Extract the [x, y] coordinate from the center of the cell holding the provided text.  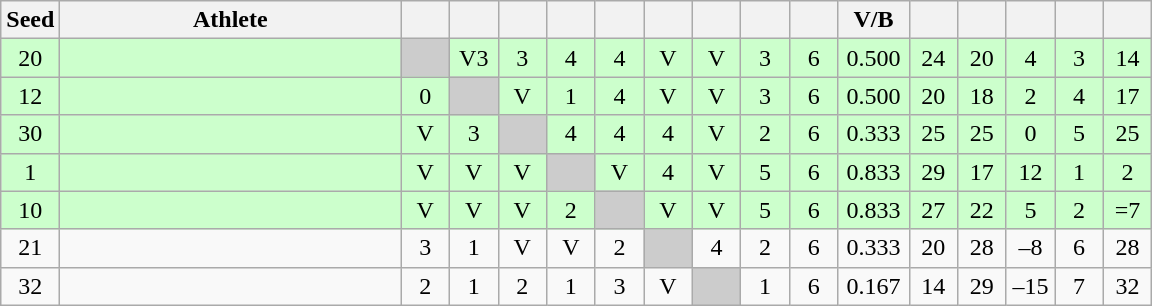
–15 [1030, 286]
24 [934, 58]
V/B [874, 20]
7 [1080, 286]
10 [30, 210]
Athlete [230, 20]
22 [982, 210]
–8 [1030, 248]
21 [30, 248]
0.167 [874, 286]
30 [30, 134]
=7 [1128, 210]
Seed [30, 20]
18 [982, 96]
27 [934, 210]
V3 [474, 58]
